Identify which cell holds the provided text, then report its (X, Y) central coordinate. 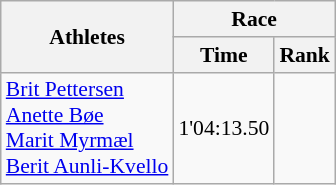
Brit PettersenAnette BøeMarit MyrmælBerit Aunli-Kvello (88, 128)
Rank (304, 55)
Race (254, 19)
1'04:13.50 (224, 128)
Athletes (88, 36)
Time (224, 55)
